From the cell containing the given text, extract its center point as [X, Y] coordinate. 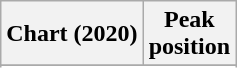
Chart (2020) [72, 34]
Peakposition [189, 34]
